Capture the cell that displays the provided text and extract its [X, Y] central coordinate. 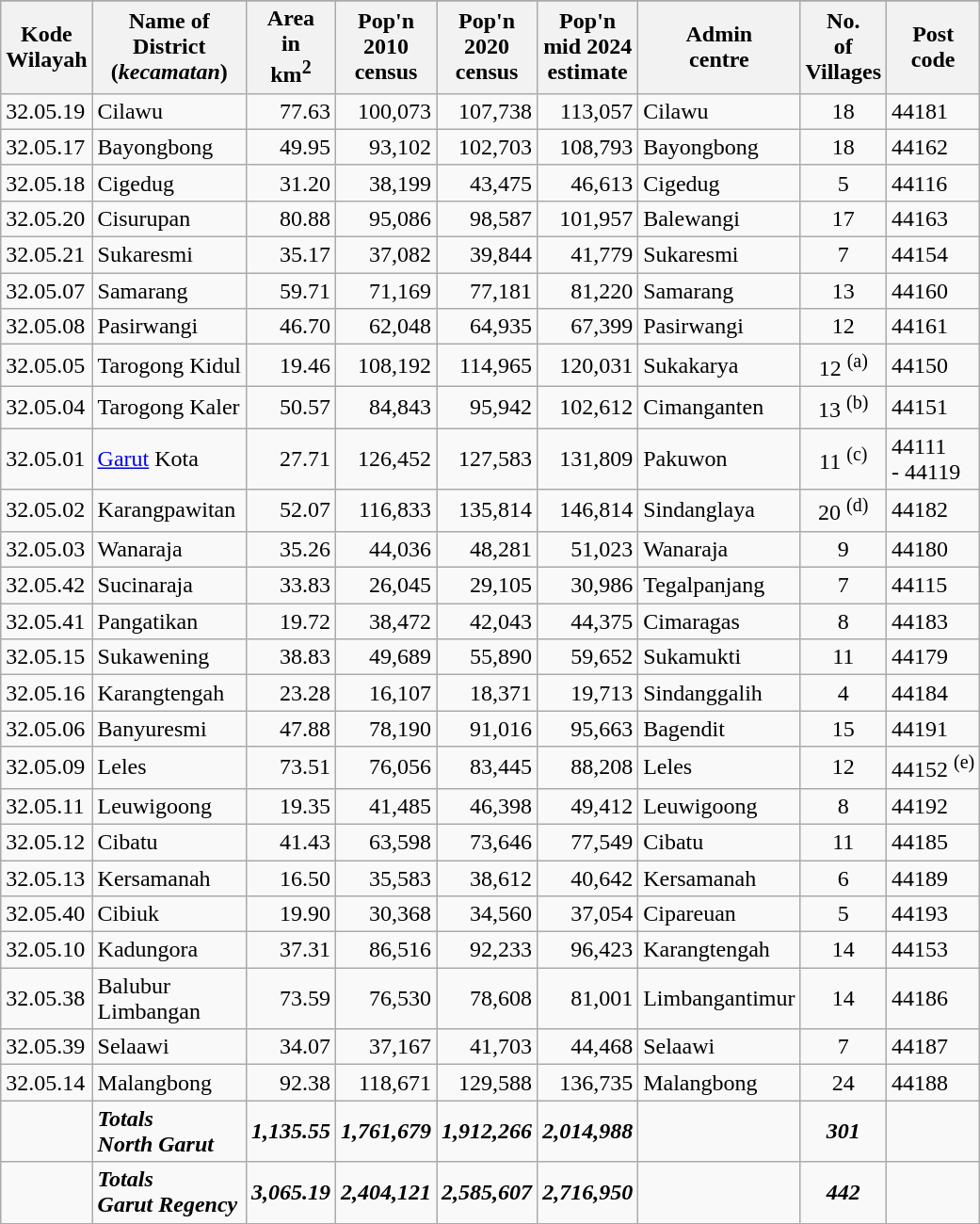
44,375 [587, 621]
71,169 [386, 291]
120,031 [587, 365]
44160 [934, 291]
16,107 [386, 693]
100,073 [386, 111]
2,585,607 [488, 1192]
40,642 [587, 878]
32.05.06 [47, 729]
44161 [934, 327]
62,048 [386, 327]
78,190 [386, 729]
19.90 [290, 914]
108,192 [386, 365]
44162 [934, 147]
101,957 [587, 218]
96,423 [587, 950]
44151 [934, 407]
44111- 44119 [934, 459]
102,612 [587, 407]
32.05.15 [47, 657]
Pakuwon [719, 459]
95,942 [488, 407]
135,814 [488, 510]
80.88 [290, 218]
35.26 [290, 549]
19.72 [290, 621]
32.05.39 [47, 1047]
23.28 [290, 693]
Postcode [934, 47]
29,105 [488, 586]
Totals Garut Regency [169, 1192]
2,716,950 [587, 1192]
44183 [934, 621]
Bagendit [719, 729]
44189 [934, 878]
30,368 [386, 914]
38.83 [290, 657]
Cimaragas [719, 621]
46.70 [290, 327]
13 (b) [843, 407]
93,102 [386, 147]
Sukawening [169, 657]
92,233 [488, 950]
Pop'n 2010census [386, 47]
37,167 [386, 1047]
77,181 [488, 291]
37,054 [587, 914]
32.05.14 [47, 1083]
Cipareuan [719, 914]
77,549 [587, 842]
41.43 [290, 842]
44193 [934, 914]
108,793 [587, 147]
44163 [934, 218]
27.71 [290, 459]
Kadungora [169, 950]
Cibiuk [169, 914]
35,583 [386, 878]
44192 [934, 806]
102,703 [488, 147]
32.05.10 [47, 950]
41,485 [386, 806]
Karangpawitan [169, 510]
Limbangantimur [719, 998]
51,023 [587, 549]
37,082 [386, 255]
32.05.17 [47, 147]
32.05.07 [47, 291]
43,475 [488, 183]
Pangatikan [169, 621]
32.05.09 [47, 768]
Tarogong Kidul [169, 365]
34.07 [290, 1047]
30,986 [587, 586]
44181 [934, 111]
19,713 [587, 693]
9 [843, 549]
Tegalpanjang [719, 586]
116,833 [386, 510]
49,689 [386, 657]
77.63 [290, 111]
32.05.01 [47, 459]
Sindanglaya [719, 510]
113,057 [587, 111]
35.17 [290, 255]
63,598 [386, 842]
44153 [934, 950]
Banyuresmi [169, 729]
6 [843, 878]
Name ofDistrict(kecamatan) [169, 47]
Sindanggalih [719, 693]
Totals North Garut [169, 1132]
32.05.08 [47, 327]
Sucinaraja [169, 586]
81,220 [587, 291]
32.05.03 [47, 549]
76,056 [386, 768]
92.38 [290, 1083]
13 [843, 291]
15 [843, 729]
1,912,266 [488, 1132]
49.95 [290, 147]
46,398 [488, 806]
114,965 [488, 365]
98,587 [488, 218]
301 [843, 1132]
73,646 [488, 842]
44187 [934, 1047]
131,809 [587, 459]
32.05.11 [47, 806]
46,613 [587, 183]
Admincentre [719, 47]
31.20 [290, 183]
32.05.12 [47, 842]
16.50 [290, 878]
Cisurupan [169, 218]
Pop'n mid 2024estimate [587, 47]
39,844 [488, 255]
17 [843, 218]
59,652 [587, 657]
32.05.38 [47, 998]
44188 [934, 1083]
19.46 [290, 365]
41,779 [587, 255]
19.35 [290, 806]
44186 [934, 998]
32.05.04 [47, 407]
78,608 [488, 998]
Pop'n 2020census [488, 47]
44154 [934, 255]
129,588 [488, 1083]
No.of Villages [843, 47]
73.59 [290, 998]
2,404,121 [386, 1192]
44182 [934, 510]
44179 [934, 657]
44,468 [587, 1047]
Kode Wilayah [47, 47]
Balubur Limbangan [169, 998]
44152 (e) [934, 768]
64,935 [488, 327]
3,065.19 [290, 1192]
88,208 [587, 768]
44150 [934, 365]
41,703 [488, 1047]
38,472 [386, 621]
59.71 [290, 291]
127,583 [488, 459]
49,412 [587, 806]
52.07 [290, 510]
55,890 [488, 657]
38,199 [386, 183]
48,281 [488, 549]
44191 [934, 729]
32.05.19 [47, 111]
86,516 [386, 950]
81,001 [587, 998]
32.05.40 [47, 914]
Sukamukti [719, 657]
32.05.20 [47, 218]
24 [843, 1083]
32.05.05 [47, 365]
146,814 [587, 510]
84,843 [386, 407]
Balewangi [719, 218]
44185 [934, 842]
32.05.16 [47, 693]
33.83 [290, 586]
107,738 [488, 111]
32.05.41 [47, 621]
44180 [934, 549]
126,452 [386, 459]
11 (c) [843, 459]
118,671 [386, 1083]
76,530 [386, 998]
47.88 [290, 729]
32.05.13 [47, 878]
32.05.18 [47, 183]
2,014,988 [587, 1132]
32.05.21 [47, 255]
37.31 [290, 950]
42,043 [488, 621]
44184 [934, 693]
Cimanganten [719, 407]
44116 [934, 183]
67,399 [587, 327]
4 [843, 693]
38,612 [488, 878]
Tarogong Kaler [169, 407]
44115 [934, 586]
50.57 [290, 407]
20 (d) [843, 510]
83,445 [488, 768]
Sukakarya [719, 365]
91,016 [488, 729]
34,560 [488, 914]
32.05.42 [47, 586]
1,761,679 [386, 1132]
Garut Kota [169, 459]
32.05.02 [47, 510]
73.51 [290, 768]
26,045 [386, 586]
1,135.55 [290, 1132]
136,735 [587, 1083]
12 (a) [843, 365]
442 [843, 1192]
44,036 [386, 549]
95,663 [587, 729]
Areain km2 [290, 47]
95,086 [386, 218]
18,371 [488, 693]
